Determine the (X, Y) coordinate at the center of the cell enclosing the given text.  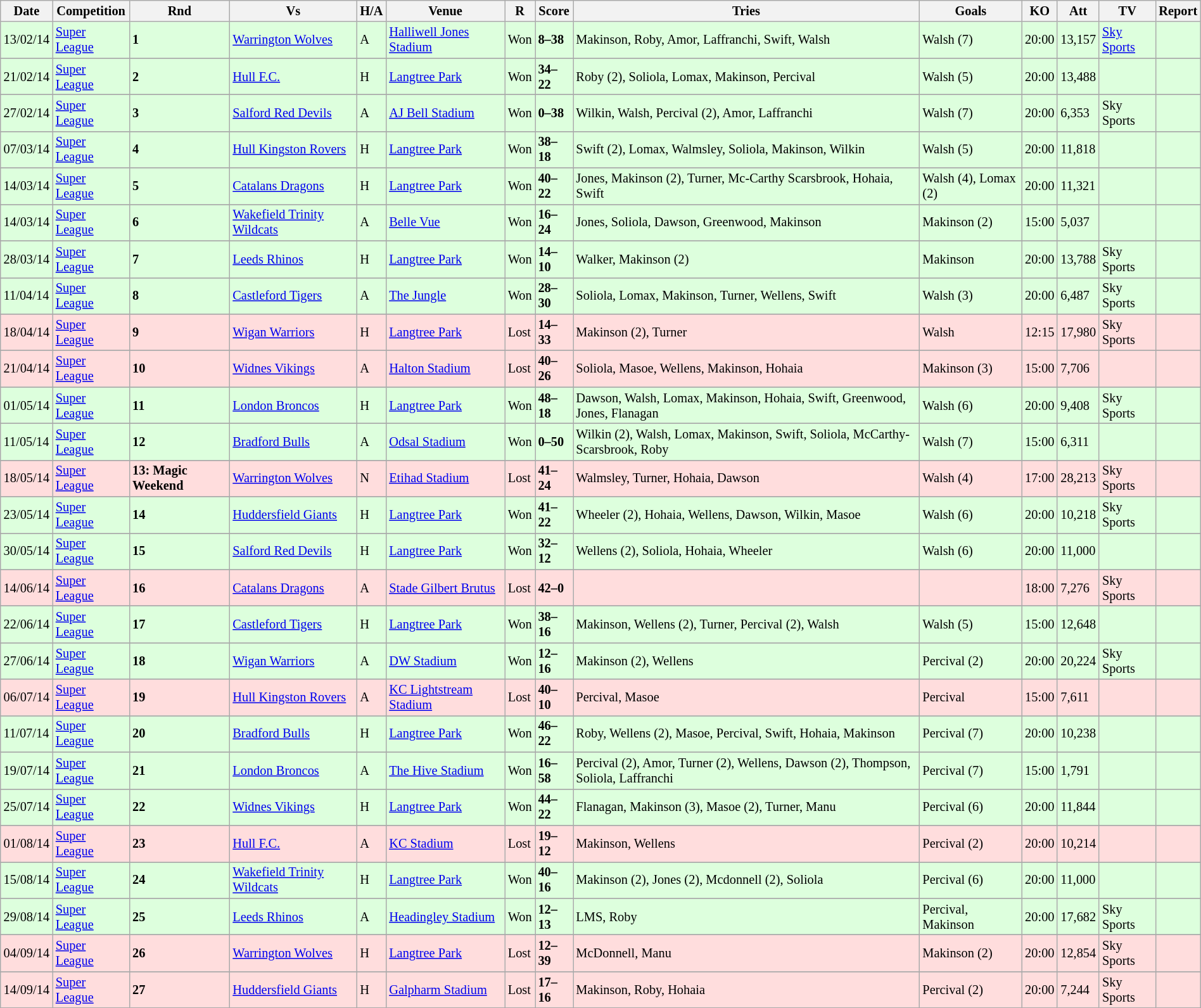
Att (1078, 11)
8 (179, 296)
17:00 (1039, 478)
14–10 (554, 259)
Halliwell Jones Stadium (445, 40)
Score (554, 11)
4 (179, 150)
23 (179, 843)
16–24 (554, 222)
Walsh (971, 332)
06/07/14 (27, 698)
40–22 (554, 186)
21/04/14 (27, 369)
16 (179, 588)
Roby, Wellens (2), Masoe, Percival, Swift, Hohaia, Makinson (746, 734)
18/04/14 (27, 332)
13,157 (1078, 40)
17 (179, 624)
TV (1128, 11)
15 (179, 551)
Percival, Masoe (746, 698)
25/07/14 (27, 807)
Percival (971, 698)
21/02/14 (27, 77)
Walmsley, Turner, Hohaia, Dawson (746, 478)
Makinson (971, 259)
01/05/14 (27, 405)
Makinson (2), Turner (746, 332)
13/02/14 (27, 40)
Makinson, Roby, Amor, Laffranchi, Swift, Walsh (746, 40)
The Hive Stadium (445, 770)
Wheeler (2), Hohaia, Wellens, Dawson, Wilkin, Masoe (746, 515)
46–22 (554, 734)
38–18 (554, 150)
H/A (371, 11)
Competition (91, 11)
Dawson, Walsh, Lomax, Makinson, Hohaia, Swift, Greenwood, Jones, Flanagan (746, 405)
Rnd (179, 11)
13: Magic Weekend (179, 478)
Wilkin, Walsh, Percival (2), Amor, Laffranchi (746, 113)
32–12 (554, 551)
Walsh (4), Lomax (2) (971, 186)
28/03/14 (27, 259)
12,854 (1078, 953)
13,788 (1078, 259)
Tries (746, 11)
10,238 (1078, 734)
6,487 (1078, 296)
04/09/14 (27, 953)
Date (27, 11)
Odsal Stadium (445, 442)
11,321 (1078, 186)
Jones, Soliola, Dawson, Greenwood, Makinson (746, 222)
KC Stadium (445, 843)
Flanagan, Makinson (3), Masoe (2), Turner, Manu (746, 807)
Soliola, Masoe, Wellens, Makinson, Hohaia (746, 369)
7,244 (1078, 990)
48–18 (554, 405)
20,224 (1078, 661)
Goals (971, 11)
27/02/14 (27, 113)
KC Lightstream Stadium (445, 698)
Makinson (2), Wellens (746, 661)
18:00 (1039, 588)
DW Stadium (445, 661)
27 (179, 990)
N (371, 478)
11,818 (1078, 150)
42–0 (554, 588)
21 (179, 770)
1,791 (1078, 770)
22/06/14 (27, 624)
Galpharm Stadium (445, 990)
22 (179, 807)
8–38 (554, 40)
40–26 (554, 369)
Wilkin (2), Walsh, Lomax, Makinson, Swift, Soliola, McCarthy-Scarsbrook, Roby (746, 442)
23/05/14 (27, 515)
5 (179, 186)
19 (179, 698)
12:15 (1039, 332)
10,214 (1078, 843)
11/05/14 (27, 442)
41–22 (554, 515)
44–22 (554, 807)
0–38 (554, 113)
20 (179, 734)
12,648 (1078, 624)
29/08/14 (27, 917)
11 (179, 405)
7,611 (1078, 698)
9 (179, 332)
Makinson, Roby, Hohaia (746, 990)
6,311 (1078, 442)
7 (179, 259)
LMS, Roby (746, 917)
16–58 (554, 770)
Headingley Stadium (445, 917)
9,408 (1078, 405)
Report (1178, 11)
The Jungle (445, 296)
19/07/14 (27, 770)
34–22 (554, 77)
Roby (2), Soliola, Lomax, Makinson, Percival (746, 77)
11/07/14 (27, 734)
McDonnell, Manu (746, 953)
Soliola, Lomax, Makinson, Turner, Wellens, Swift (746, 296)
11,844 (1078, 807)
Percival (2), Amor, Turner (2), Wellens, Dawson (2), Thompson, Soliola, Laffranchi (746, 770)
17,980 (1078, 332)
Percival, Makinson (971, 917)
28,213 (1078, 478)
6,353 (1078, 113)
0–50 (554, 442)
41–24 (554, 478)
6 (179, 222)
Vs (293, 11)
18/05/14 (27, 478)
1 (179, 40)
14/09/14 (27, 990)
17,682 (1078, 917)
01/08/14 (27, 843)
3 (179, 113)
10 (179, 369)
14 (179, 515)
30/05/14 (27, 551)
AJ Bell Stadium (445, 113)
12–39 (554, 953)
Walsh (4) (971, 478)
Wellens (2), Soliola, Hohaia, Wheeler (746, 551)
28–30 (554, 296)
Swift (2), Lomax, Walmsley, Soliola, Makinson, Wilkin (746, 150)
40–10 (554, 698)
7,706 (1078, 369)
18 (179, 661)
Jones, Makinson (2), Turner, Mc-Carthy Scarsbrook, Hohaia, Swift (746, 186)
19–12 (554, 843)
KO (1039, 11)
17–16 (554, 990)
15/08/14 (27, 880)
12 (179, 442)
Makinson, Wellens (746, 843)
Makinson, Wellens (2), Turner, Percival (2), Walsh (746, 624)
10,218 (1078, 515)
Makinson (3) (971, 369)
Stade Gilbert Brutus (445, 588)
24 (179, 880)
Makinson (2), Jones (2), Mcdonnell (2), Soliola (746, 880)
40–16 (554, 880)
38–16 (554, 624)
07/03/14 (27, 150)
Walker, Makinson (2) (746, 259)
Belle Vue (445, 222)
Etihad Stadium (445, 478)
25 (179, 917)
13,488 (1078, 77)
14/06/14 (27, 588)
14–33 (554, 332)
5,037 (1078, 222)
12–16 (554, 661)
2 (179, 77)
Walsh (3) (971, 296)
R (520, 11)
12–13 (554, 917)
26 (179, 953)
11/04/14 (27, 296)
Halton Stadium (445, 369)
7,276 (1078, 588)
27/06/14 (27, 661)
Venue (445, 11)
